Locate the cell with the specified text and output its [x, y] center coordinate. 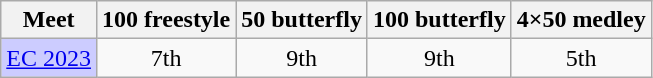
EC 2023 [49, 58]
50 butterfly [302, 20]
100 freestyle [166, 20]
100 butterfly [439, 20]
5th [581, 58]
7th [166, 58]
4×50 medley [581, 20]
Meet [49, 20]
